Identify which cell holds the provided text, then report its (x, y) central coordinate. 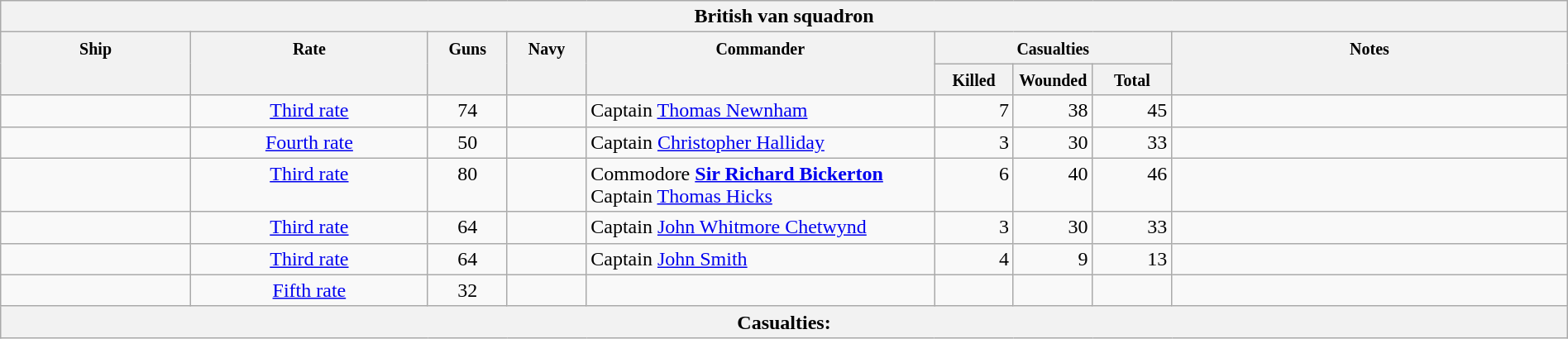
Captain Thomas Newnham (761, 111)
74 (467, 111)
38 (1053, 111)
Killed (974, 79)
32 (467, 290)
Captain John Smith (761, 259)
Captain John Whitmore Chetwynd (761, 227)
Commodore Sir Richard BickertonCaptain Thomas Hicks (761, 185)
46 (1132, 185)
45 (1132, 111)
British van squadron (784, 17)
50 (467, 142)
7 (974, 111)
Ship (96, 64)
6 (974, 185)
Navy (547, 64)
Guns (467, 64)
Commander (761, 64)
Notes (1370, 64)
Captain Christopher Halliday (761, 142)
Fourth rate (309, 142)
4 (974, 259)
13 (1132, 259)
9 (1053, 259)
80 (467, 185)
40 (1053, 185)
Wounded (1053, 79)
Casualties (1054, 48)
Fifth rate (309, 290)
Rate (309, 64)
Casualties: (784, 322)
Total (1132, 79)
